Provide the [X, Y] coordinate of the cell's center where the given text is located.  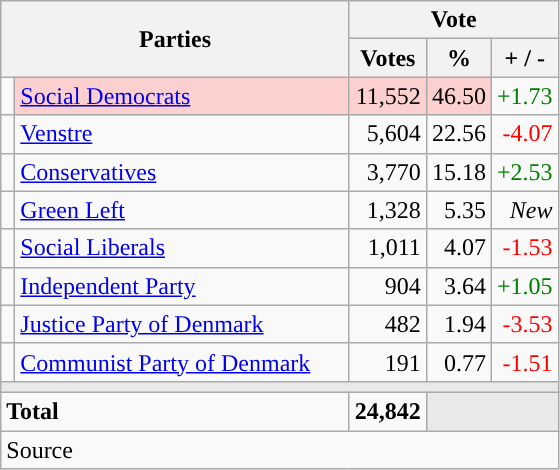
New [524, 210]
0.77 [458, 362]
-1.51 [524, 362]
11,552 [388, 96]
% [458, 58]
22.56 [458, 134]
Venstre [182, 134]
Justice Party of Denmark [182, 324]
Votes [388, 58]
4.07 [458, 248]
Independent Party [182, 286]
+ / - [524, 58]
Total [176, 411]
904 [388, 286]
+2.53 [524, 172]
46.50 [458, 96]
+1.73 [524, 96]
1,011 [388, 248]
Communist Party of Denmark [182, 362]
15.18 [458, 172]
Vote [454, 20]
+1.05 [524, 286]
-3.53 [524, 324]
1,328 [388, 210]
191 [388, 362]
Green Left [182, 210]
Source [280, 449]
-1.53 [524, 248]
5.35 [458, 210]
3,770 [388, 172]
24,842 [388, 411]
5,604 [388, 134]
-4.07 [524, 134]
Parties [176, 39]
Social Liberals [182, 248]
Social Democrats [182, 96]
1.94 [458, 324]
Conservatives [182, 172]
482 [388, 324]
3.64 [458, 286]
